Locate the cell with the specified text and output its [x, y] center coordinate. 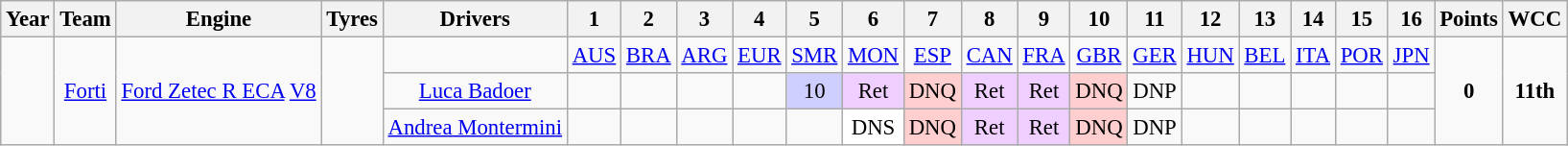
0 [1469, 92]
ESP [932, 56]
AUS [594, 56]
6 [874, 19]
MON [874, 56]
EUR [760, 56]
5 [815, 19]
Year [28, 19]
12 [1210, 19]
16 [1412, 19]
11th [1534, 92]
Team [85, 19]
4 [760, 19]
DNS [874, 128]
SMR [815, 56]
1 [594, 19]
7 [932, 19]
JPN [1412, 56]
FRA [1043, 56]
Engine [219, 19]
Forti [85, 92]
ITA [1314, 56]
CAN [990, 56]
13 [1265, 19]
BEL [1265, 56]
Tyres [352, 19]
11 [1155, 19]
2 [648, 19]
Luca Badoer [475, 91]
BRA [648, 56]
14 [1314, 19]
Points [1469, 19]
Drivers [475, 19]
WCC [1534, 19]
8 [990, 19]
9 [1043, 19]
GBR [1099, 56]
Andrea Montermini [475, 128]
POR [1362, 56]
3 [704, 19]
Ford Zetec R ECA V8 [219, 92]
ARG [704, 56]
15 [1362, 19]
GER [1155, 56]
HUN [1210, 56]
